Locate the cell with the specified text and output its (x, y) center coordinate. 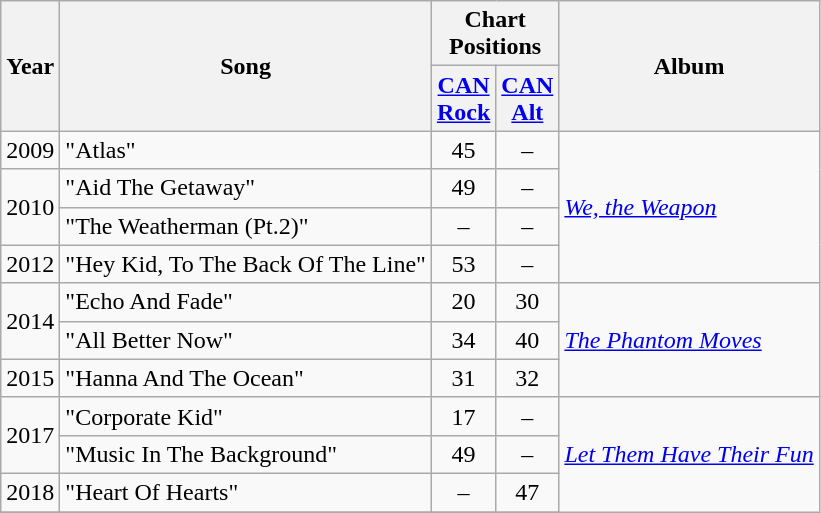
"Hanna And The Ocean" (246, 378)
30 (528, 302)
20 (463, 302)
47 (528, 492)
2010 (30, 207)
2017 (30, 435)
Song (246, 66)
"Aid The Getaway" (246, 188)
17 (463, 416)
The Phantom Moves (689, 340)
2018 (30, 492)
"Atlas" (246, 150)
CANAlt (528, 98)
"Music In The Background" (246, 454)
"Heart Of Hearts" (246, 492)
Year (30, 66)
2015 (30, 378)
"All Better Now" (246, 340)
ChartPositions (494, 34)
31 (463, 378)
2012 (30, 264)
"The Weatherman (Pt.2)" (246, 226)
"Echo And Fade" (246, 302)
CANRock (463, 98)
Let Them Have Their Fun (689, 454)
32 (528, 378)
34 (463, 340)
53 (463, 264)
"Corporate Kid" (246, 416)
"Hey Kid, To The Back Of The Line" (246, 264)
Album (689, 66)
We, the Weapon (689, 207)
2014 (30, 321)
2009 (30, 150)
40 (528, 340)
45 (463, 150)
